Pinpoint the cell where the given text exists, returning its [X, Y] midpoint coordinate. 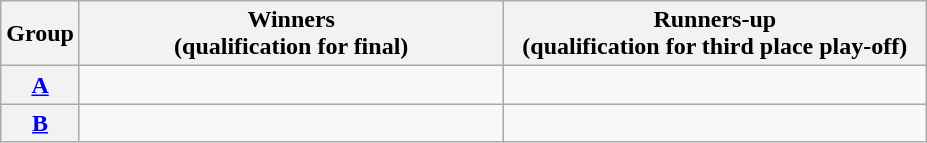
A [40, 85]
Runners-up(qualification for third place play-off) [715, 34]
B [40, 123]
Winners(qualification for final) [291, 34]
Group [40, 34]
